For the text-containing cell, return its midpoint in (x, y) coordinate format. 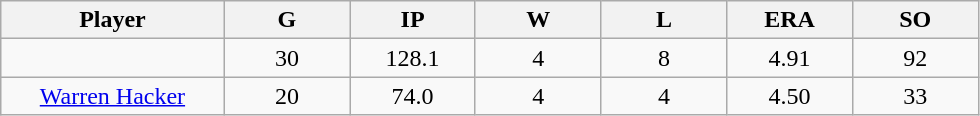
30 (287, 58)
Player (112, 20)
SO (915, 20)
33 (915, 96)
74.0 (413, 96)
G (287, 20)
ERA (790, 20)
IP (413, 20)
W (538, 20)
8 (664, 58)
20 (287, 96)
Warren Hacker (112, 96)
92 (915, 58)
4.50 (790, 96)
4.91 (790, 58)
128.1 (413, 58)
L (664, 20)
